Capture the cell that displays the provided text and extract its (X, Y) central coordinate. 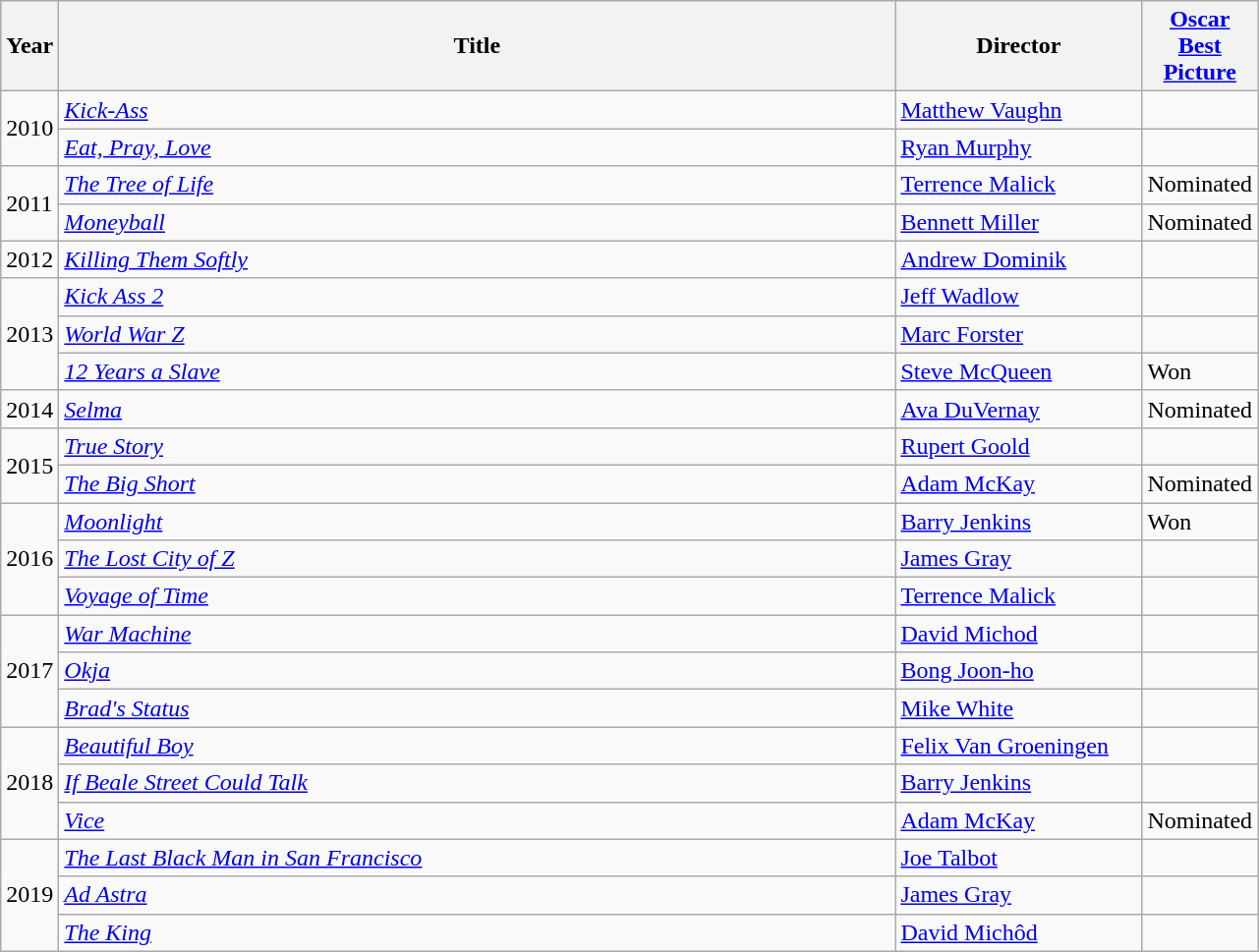
Eat, Pray, Love (478, 147)
2018 (29, 783)
Jeff Wadlow (1018, 297)
Year (29, 46)
Moneyball (478, 222)
Title (478, 46)
2014 (29, 409)
Kick Ass 2 (478, 297)
World War Z (478, 334)
2017 (29, 671)
Rupert Goold (1018, 446)
Kick-Ass (478, 110)
The Last Black Man in San Francisco (478, 858)
Oscar Best Picture (1200, 46)
Andrew Dominik (1018, 259)
Marc Forster (1018, 334)
Beautiful Boy (478, 746)
2013 (29, 334)
If Beale Street Could Talk (478, 783)
2015 (29, 465)
Okja (478, 671)
The Tree of Life (478, 185)
2010 (29, 129)
Voyage of Time (478, 596)
Matthew Vaughn (1018, 110)
2019 (29, 895)
Brad's Status (478, 708)
David Michod (1018, 634)
Joe Talbot (1018, 858)
Ryan Murphy (1018, 147)
Director (1018, 46)
12 Years a Slave (478, 371)
Bong Joon-ho (1018, 671)
Vice (478, 820)
Selma (478, 409)
The Big Short (478, 483)
True Story (478, 446)
Killing Them Softly (478, 259)
Bennett Miller (1018, 222)
Moonlight (478, 522)
Steve McQueen (1018, 371)
Ava DuVernay (1018, 409)
The Lost City of Z (478, 559)
David Michôd (1018, 932)
Felix Van Groeningen (1018, 746)
Ad Astra (478, 895)
The King (478, 932)
Mike White (1018, 708)
2016 (29, 559)
2011 (29, 203)
2012 (29, 259)
War Machine (478, 634)
